From the cell containing the given text, extract its center point as (X, Y) coordinate. 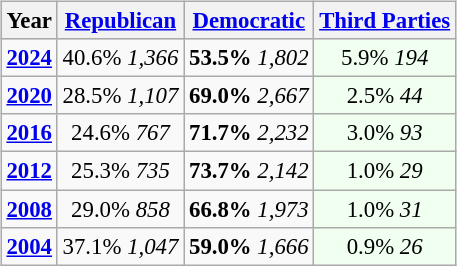
25.3% 735 (120, 171)
2016 (29, 133)
37.1% 1,047 (120, 246)
3.0% 93 (385, 133)
2024 (29, 58)
Year (29, 21)
53.5% 1,802 (249, 58)
71.7% 2,232 (249, 133)
69.0% 2,667 (249, 96)
Democratic (249, 21)
1.0% 29 (385, 171)
59.0% 1,666 (249, 246)
73.7% 2,142 (249, 171)
2012 (29, 171)
29.0% 858 (120, 209)
Republican (120, 21)
0.9% 26 (385, 246)
28.5% 1,107 (120, 96)
40.6% 1,366 (120, 58)
Third Parties (385, 21)
24.6% 767 (120, 133)
2004 (29, 246)
66.8% 1,973 (249, 209)
2020 (29, 96)
5.9% 194 (385, 58)
2.5% 44 (385, 96)
2008 (29, 209)
1.0% 31 (385, 209)
